Detect which cell encompasses the target text, then output its (X, Y) center coordinate. 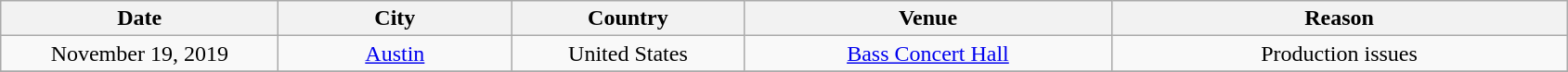
Date (139, 18)
Country (628, 18)
Austin (395, 54)
Reason (1339, 18)
Bass Concert Hall (928, 54)
City (395, 18)
Venue (928, 18)
November 19, 2019 (139, 54)
Production issues (1339, 54)
United States (628, 54)
